Detect which cell encompasses the target text, then output its (X, Y) center coordinate. 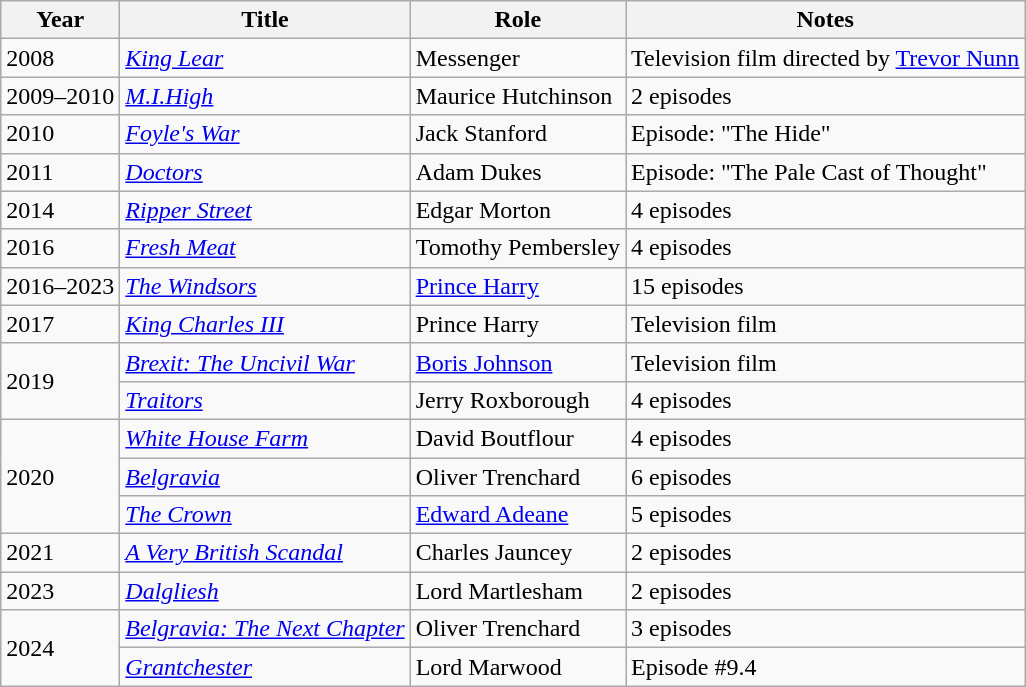
Episode #9.4 (826, 667)
2014 (60, 210)
2024 (60, 648)
2023 (60, 591)
2009–2010 (60, 96)
M.I.High (265, 96)
Edgar Morton (518, 210)
2017 (60, 324)
Maurice Hutchinson (518, 96)
Lord Marwood (518, 667)
King Lear (265, 58)
Dalgliesh (265, 591)
Fresh Meat (265, 248)
Belgravia (265, 477)
2016–2023 (60, 286)
2021 (60, 553)
15 episodes (826, 286)
2008 (60, 58)
Tomothy Pembersley (518, 248)
White House Farm (265, 438)
2019 (60, 381)
Traitors (265, 400)
Title (265, 20)
Grantchester (265, 667)
The Windsors (265, 286)
Episode: "The Pale Cast of Thought" (826, 172)
Episode: "The Hide" (826, 134)
Ripper Street (265, 210)
2011 (60, 172)
Television film directed by Trevor Nunn (826, 58)
Jerry Roxborough (518, 400)
3 episodes (826, 629)
Jack Stanford (518, 134)
Messenger (518, 58)
Belgravia: The Next Chapter (265, 629)
King Charles III (265, 324)
A Very British Scandal (265, 553)
5 episodes (826, 515)
Notes (826, 20)
Adam Dukes (518, 172)
Foyle's War (265, 134)
Charles Jauncey (518, 553)
Brexit: The Uncivil War (265, 362)
Role (518, 20)
Boris Johnson (518, 362)
2016 (60, 248)
Lord Martlesham (518, 591)
Edward Adeane (518, 515)
Year (60, 20)
6 episodes (826, 477)
2010 (60, 134)
2020 (60, 476)
David Boutflour (518, 438)
Doctors (265, 172)
The Crown (265, 515)
